Detect which cell encompasses the target text, then output its [x, y] center coordinate. 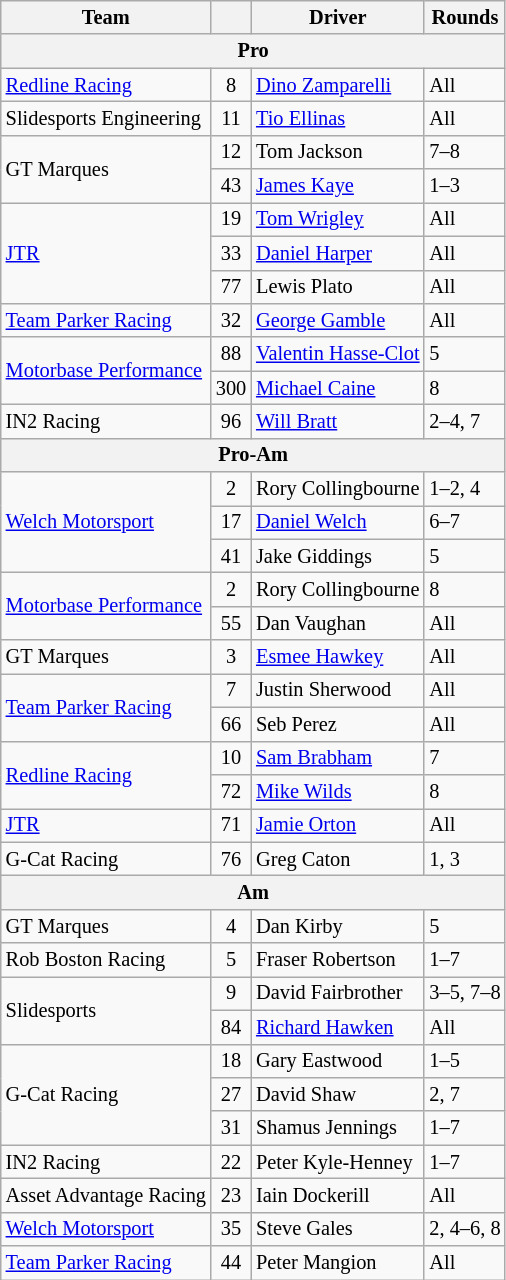
David Shaw [338, 1094]
3 [231, 657]
Mike Wilds [338, 791]
11 [231, 118]
31 [231, 1128]
Daniel Harper [338, 253]
Slidesports Engineering [106, 118]
1–3 [464, 186]
Slidesports [106, 1010]
Seb Perez [338, 724]
Team [106, 17]
Driver [338, 17]
Esmee Hawkey [338, 657]
27 [231, 1094]
Rounds [464, 17]
33 [231, 253]
32 [231, 320]
David Fairbrother [338, 993]
Shamus Jennings [338, 1128]
6–7 [464, 522]
2, 7 [464, 1094]
2–4, 7 [464, 421]
1, 3 [464, 859]
12 [231, 152]
Daniel Welch [338, 522]
35 [231, 1229]
Dan Kirby [338, 926]
Greg Caton [338, 859]
1–5 [464, 1061]
1–2, 4 [464, 489]
19 [231, 219]
88 [231, 354]
Valentin Hasse-Clot [338, 354]
22 [231, 1162]
Tom Jackson [338, 152]
300 [231, 388]
Pro [254, 51]
Pro-Am [254, 455]
Fraser Robertson [338, 960]
Peter Mangion [338, 1263]
Richard Hawken [338, 1027]
2, 4–6, 8 [464, 1229]
66 [231, 724]
4 [231, 926]
Steve Gales [338, 1229]
72 [231, 791]
James Kaye [338, 186]
Jamie Orton [338, 825]
Justin Sherwood [338, 690]
9 [231, 993]
Tio Ellinas [338, 118]
44 [231, 1263]
Iain Dockerill [338, 1195]
Dan Vaughan [338, 623]
Sam Brabham [338, 758]
10 [231, 758]
55 [231, 623]
84 [231, 1027]
77 [231, 287]
Jake Giddings [338, 556]
Lewis Plato [338, 287]
Rob Boston Racing [106, 960]
Am [254, 892]
76 [231, 859]
23 [231, 1195]
41 [231, 556]
Tom Wrigley [338, 219]
18 [231, 1061]
Asset Advantage Racing [106, 1195]
Peter Kyle-Henney [338, 1162]
7–8 [464, 152]
Will Bratt [338, 421]
George Gamble [338, 320]
96 [231, 421]
Michael Caine [338, 388]
17 [231, 522]
Dino Zamparelli [338, 85]
3–5, 7–8 [464, 993]
71 [231, 825]
Gary Eastwood [338, 1061]
43 [231, 186]
